Capture the cell that displays the provided text and extract its [X, Y] central coordinate. 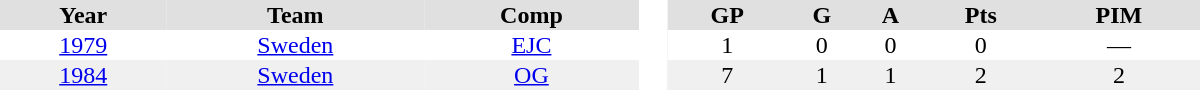
1979 [83, 45]
A [890, 15]
7 [728, 75]
G [822, 15]
— [1119, 45]
Pts [981, 15]
1984 [83, 75]
GP [728, 15]
Team [295, 15]
EJC [531, 45]
OG [531, 75]
Comp [531, 15]
Year [83, 15]
PIM [1119, 15]
